Determine the [X, Y] coordinate at the center of the cell enclosing the given text.  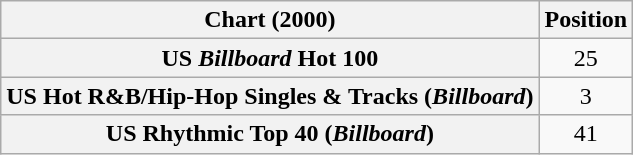
25 [586, 58]
US Billboard Hot 100 [270, 58]
41 [586, 134]
3 [586, 96]
US Rhythmic Top 40 (Billboard) [270, 134]
US Hot R&B/Hip-Hop Singles & Tracks (Billboard) [270, 96]
Chart (2000) [270, 20]
Position [586, 20]
